Detect which cell encompasses the target text, then output its [X, Y] center coordinate. 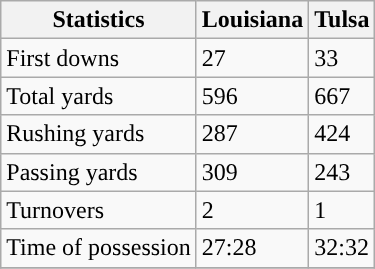
33 [342, 58]
667 [342, 96]
Tulsa [342, 20]
Louisiana [252, 20]
424 [342, 134]
32:32 [342, 248]
309 [252, 172]
First downs [99, 58]
2 [252, 210]
Statistics [99, 20]
Total yards [99, 96]
1 [342, 210]
27 [252, 58]
Passing yards [99, 172]
Turnovers [99, 210]
Time of possession [99, 248]
287 [252, 134]
27:28 [252, 248]
596 [252, 96]
Rushing yards [99, 134]
243 [342, 172]
